Capture the cell that displays the provided text and extract its (x, y) central coordinate. 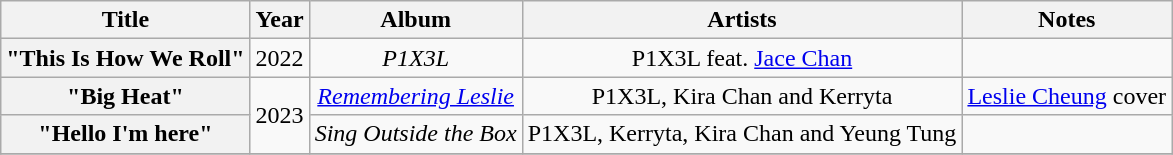
Artists (742, 20)
P1X3L feat. Jace Chan (742, 58)
"Big Heat" (126, 96)
2023 (280, 115)
P1X3L, Kerryta, Kira Chan and Yeung Tung (742, 134)
Album (416, 20)
Remembering Leslie (416, 96)
"Hello I'm here" (126, 134)
Year (280, 20)
Leslie Cheung cover (1067, 96)
2022 (280, 58)
Sing Outside the Box (416, 134)
P1X3L, Kira Chan and Kerryta (742, 96)
Notes (1067, 20)
"This Is How We Roll" (126, 58)
Title (126, 20)
P1X3L (416, 58)
